For the text-containing cell, return its midpoint in [x, y] coordinate format. 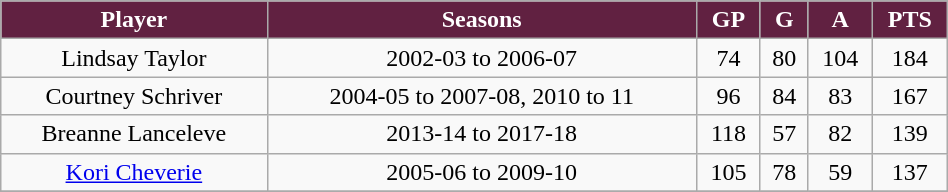
84 [784, 96]
2005-06 to 2009-10 [482, 172]
2002-03 to 2006-07 [482, 58]
184 [910, 58]
2013-14 to 2017-18 [482, 134]
78 [784, 172]
GP [728, 20]
Courtney Schriver [134, 96]
80 [784, 58]
83 [840, 96]
57 [784, 134]
G [784, 20]
A [840, 20]
Kori Cheverie [134, 172]
96 [728, 96]
Lindsay Taylor [134, 58]
74 [728, 58]
Breanne Lanceleve [134, 134]
139 [910, 134]
118 [728, 134]
2004-05 to 2007-08, 2010 to 11 [482, 96]
59 [840, 172]
Player [134, 20]
137 [910, 172]
Seasons [482, 20]
82 [840, 134]
167 [910, 96]
104 [840, 58]
PTS [910, 20]
105 [728, 172]
